Provide the (x, y) coordinate of the cell's center where the given text is located.  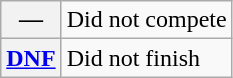
DNF (31, 58)
Did not finish (146, 58)
Did not compete (146, 20)
— (31, 20)
